For the text-containing cell, return its midpoint in [x, y] coordinate format. 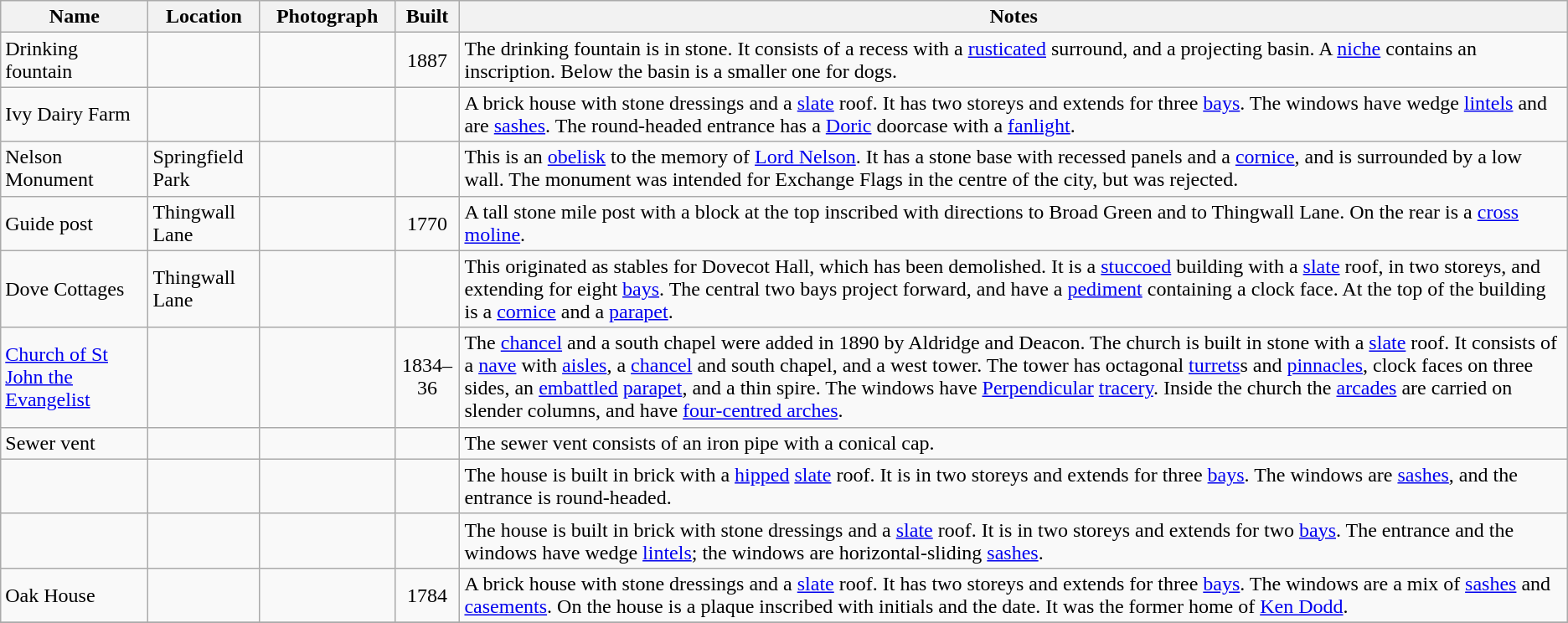
Sewer vent [75, 443]
1834–36 [427, 377]
Nelson Monument [75, 169]
1770 [427, 223]
Built [427, 17]
Ivy Dairy Farm [75, 114]
Photograph [327, 17]
Springfield Park [204, 169]
Drinking fountain [75, 60]
1784 [427, 595]
Location [204, 17]
1887 [427, 60]
Church of St John the Evangelist [75, 377]
Notes [1014, 17]
Name [75, 17]
The sewer vent consists of an iron pipe with a conical cap. [1014, 443]
Dove Cottages [75, 289]
Guide post [75, 223]
Oak House [75, 595]
A tall stone mile post with a block at the top inscribed with directions to Broad Green and to Thingwall Lane. On the rear is a cross moline. [1014, 223]
